Provide the (X, Y) coordinate of the cell's center where the given text is located.  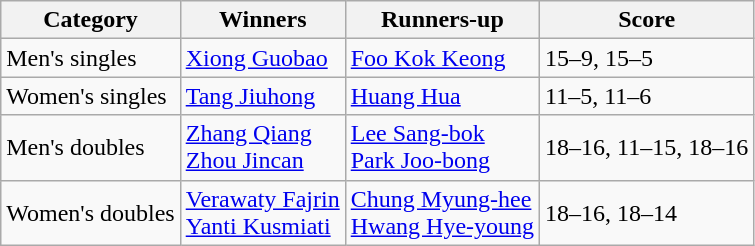
11–5, 11–6 (647, 96)
Xiong Guobao (262, 58)
Chung Myung-hee Hwang Hye-young (442, 212)
Score (647, 20)
Category (90, 20)
Huang Hua (442, 96)
Women's singles (90, 96)
18–16, 18–14 (647, 212)
Verawaty Fajrin Yanti Kusmiati (262, 212)
Lee Sang-bok Park Joo-bong (442, 148)
Zhang Qiang Zhou Jincan (262, 148)
Winners (262, 20)
Women's doubles (90, 212)
Tang Jiuhong (262, 96)
15–9, 15–5 (647, 58)
Foo Kok Keong (442, 58)
18–16, 11–15, 18–16 (647, 148)
Men's doubles (90, 148)
Men's singles (90, 58)
Runners-up (442, 20)
